Return (X, Y) of the center of cell containing provided text 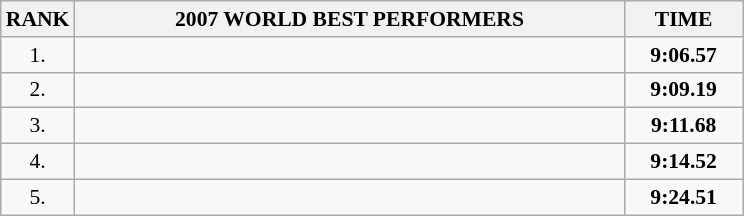
9:14.52 (684, 162)
2007 WORLD BEST PERFORMERS (349, 19)
2. (38, 90)
5. (38, 197)
9:24.51 (684, 197)
3. (38, 126)
4. (38, 162)
1. (38, 55)
TIME (684, 19)
9:11.68 (684, 126)
RANK (38, 19)
9:09.19 (684, 90)
9:06.57 (684, 55)
